Output the (X, Y) coordinate of the center of the cell containing the given text.  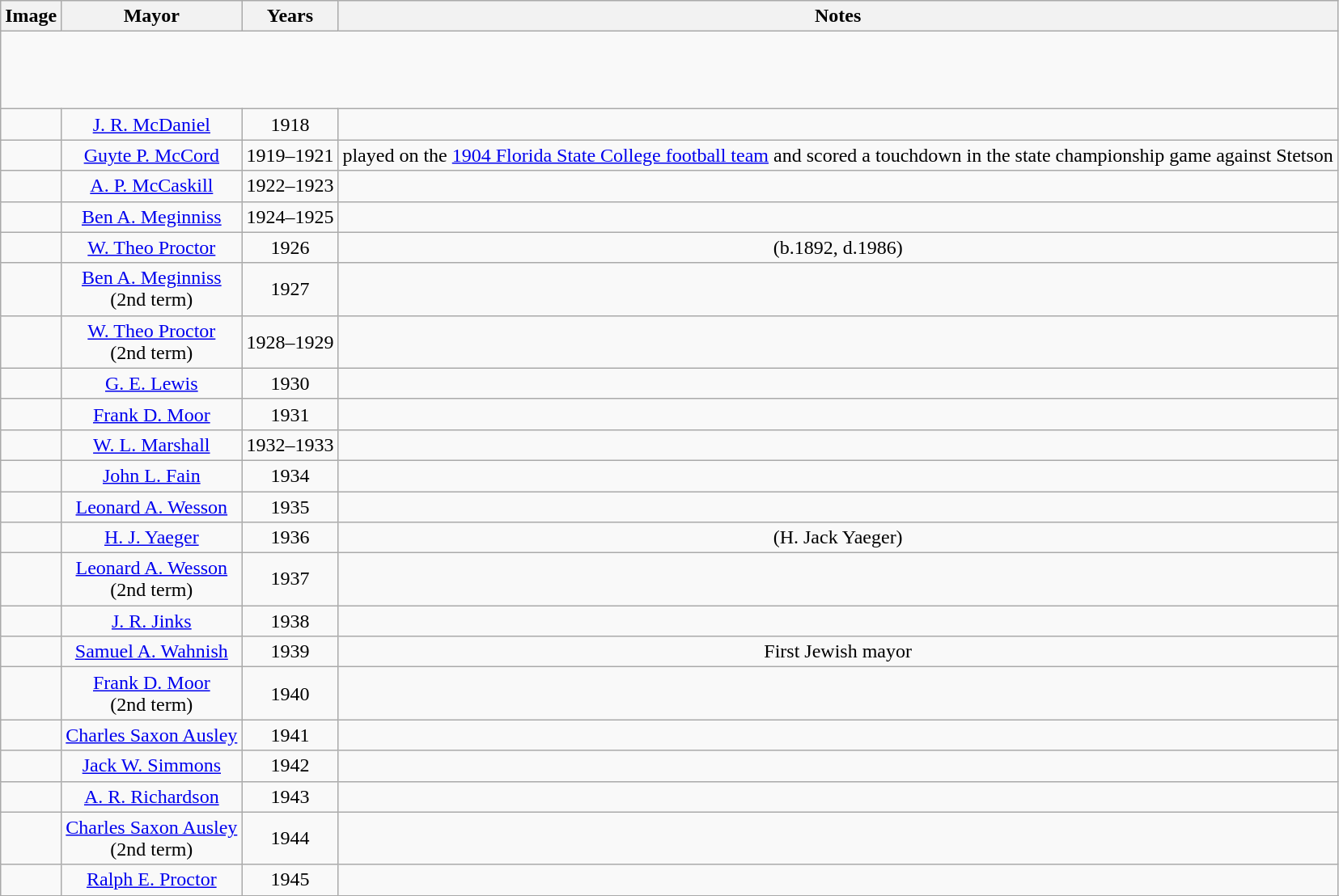
Charles Saxon Ausley (2nd term) (152, 838)
W. Theo Proctor (2nd term) (152, 341)
G. E. Lewis (152, 383)
1940 (290, 694)
1931 (290, 414)
1938 (290, 621)
Guyte P. McCord (152, 155)
1942 (290, 766)
A. R. Richardson (152, 797)
J. R. McDaniel (152, 125)
Jack W. Simmons (152, 766)
Ben A. Meginniss (2nd term) (152, 290)
1943 (290, 797)
Years (290, 16)
1918 (290, 125)
John L. Fain (152, 475)
H. J. Yaeger (152, 538)
(H. Jack Yaeger) (838, 538)
W. L. Marshall (152, 445)
Samuel A. Wahnish (152, 652)
Mayor (152, 16)
J. R. Jinks (152, 621)
1926 (290, 247)
1941 (290, 735)
1922–1923 (290, 186)
1928–1929 (290, 341)
1924–1925 (290, 217)
1930 (290, 383)
1935 (290, 507)
Notes (838, 16)
1927 (290, 290)
1932–1933 (290, 445)
Ralph E. Proctor (152, 880)
(b.1892, d.1986) (838, 247)
Image (31, 16)
1945 (290, 880)
1944 (290, 838)
First Jewish mayor (838, 652)
Leonard A. Wesson (152, 507)
played on the 1904 Florida State College football team and scored a touchdown in the state championship game against Stetson (838, 155)
1937 (290, 579)
1939 (290, 652)
W. Theo Proctor (152, 247)
1919–1921 (290, 155)
Leonard A. Wesson (2nd term) (152, 579)
1936 (290, 538)
Ben A. Meginniss (152, 217)
Frank D. Moor (152, 414)
A. P. McCaskill (152, 186)
Charles Saxon Ausley (152, 735)
Frank D. Moor (2nd term) (152, 694)
1934 (290, 475)
